Provide the (x, y) coordinate of the cell's center where the given text is located.  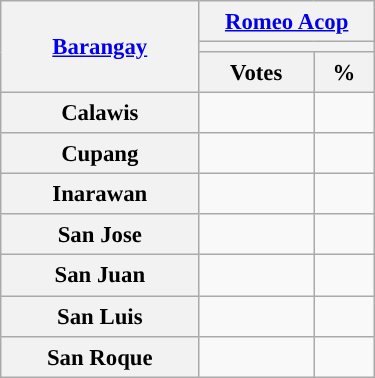
San Roque (100, 356)
San Jose (100, 234)
Barangay (100, 47)
Cupang (100, 154)
Inarawan (100, 194)
Romeo Acop (287, 22)
Votes (256, 72)
San Juan (100, 276)
San Luis (100, 316)
% (344, 72)
Calawis (100, 114)
